Return [x, y] of the center of cell containing provided text 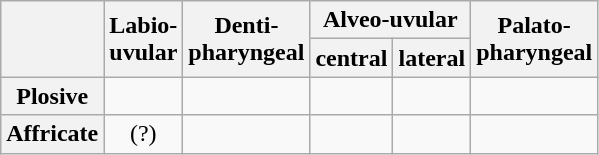
Labio-uvular [144, 39]
Alveo-uvular [390, 20]
Plosive [52, 96]
Palato-pharyngeal [534, 39]
Affricate [52, 134]
central [352, 58]
lateral [432, 58]
(?) [144, 134]
Denti-pharyngeal [246, 39]
